Identify which cell holds the provided text, then report its (X, Y) central coordinate. 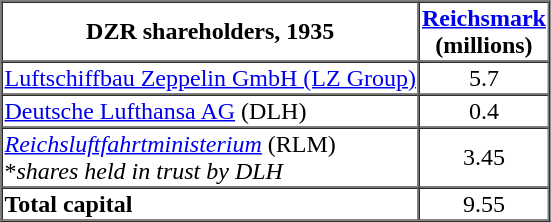
0.4 (484, 110)
Deutsche Lufthansa AG (DLH) (210, 110)
9.55 (484, 204)
Reichsluftfahrtministerium (RLM)*shares held in trust by DLH (210, 158)
Reichsmark(millions) (484, 32)
Total capital (210, 204)
DZR shareholders, 1935 (210, 32)
5.7 (484, 78)
Luftschiffbau Zeppelin GmbH (LZ Group) (210, 78)
3.45 (484, 158)
